Determine the (x, y) coordinate at the center of the cell enclosing the given text.  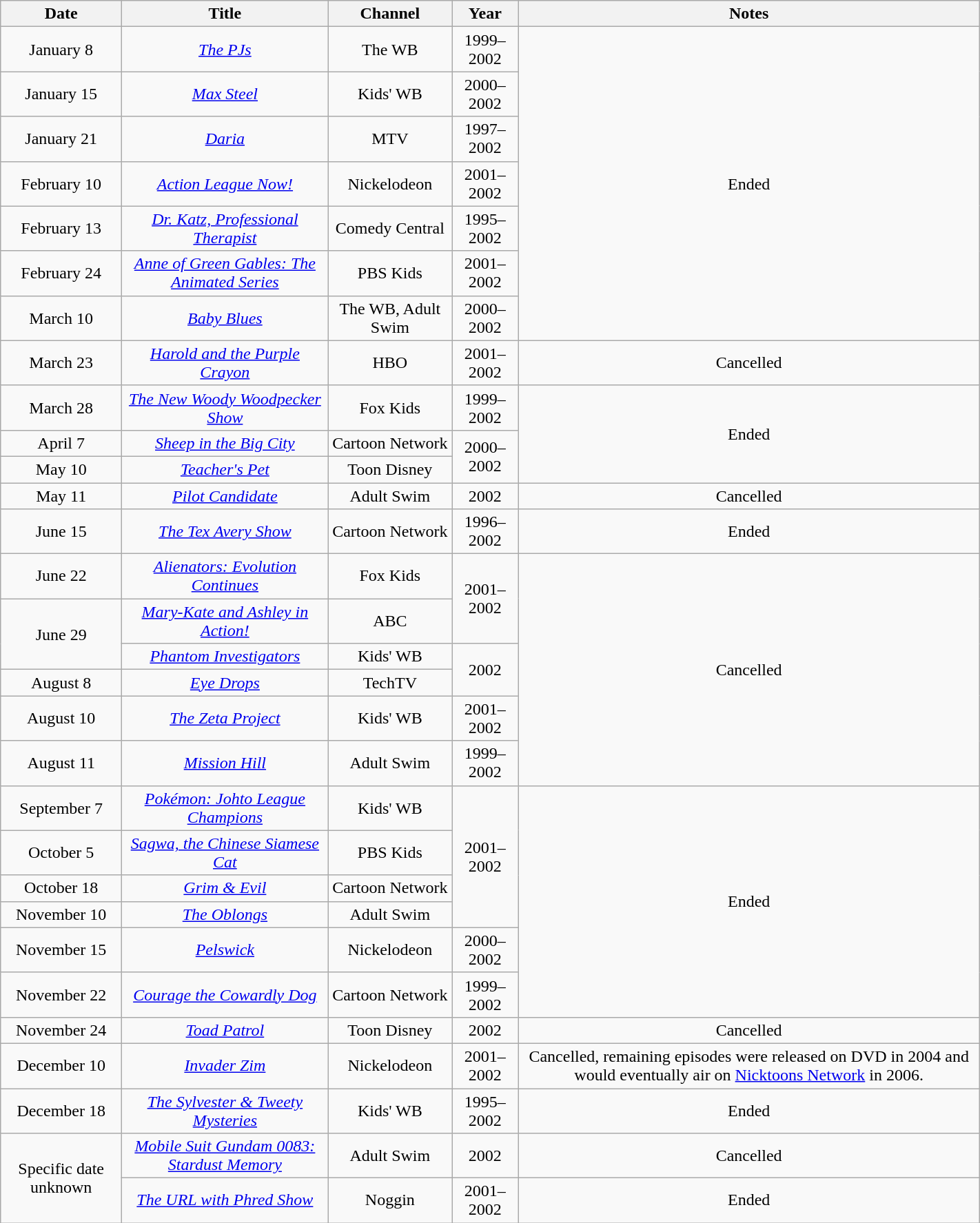
Cancelled, remaining episodes were released on DVD in 2004 and would eventually air on Nicktoons Network in 2006. (748, 1065)
1996–2002 (485, 532)
Channel (390, 14)
The Zeta Project (225, 718)
Toad Patrol (225, 1030)
May 10 (61, 469)
January 15 (61, 94)
The Tex Avery Show (225, 532)
Invader Zim (225, 1065)
October 18 (61, 888)
January 8 (61, 50)
The WB (390, 50)
The Sylvester & Tweety Mysteries (225, 1111)
The WB, Adult Swim (390, 318)
Comedy Central (390, 229)
Alienators: Evolution Continues (225, 576)
The PJs (225, 50)
Pilot Candidate (225, 495)
February 10 (61, 183)
Sagwa, the Chinese Siamese Cat (225, 853)
October 5 (61, 853)
Specific date unknown (61, 1178)
Sheep in the Big City (225, 443)
Grim & Evil (225, 888)
Dr. Katz, Professional Therapist (225, 229)
June 29 (61, 634)
Baby Blues (225, 318)
June 22 (61, 576)
Harold and the Purple Crayon (225, 362)
Year (485, 14)
HBO (390, 362)
The Oblongs (225, 914)
1997–2002 (485, 139)
Mission Hill (225, 763)
November 24 (61, 1030)
Anne of Green Gables: The Animated Series (225, 273)
December 18 (61, 1111)
Noggin (390, 1200)
August 8 (61, 683)
TechTV (390, 683)
December 10 (61, 1065)
Notes (748, 14)
Eye Drops (225, 683)
March 23 (61, 362)
ABC (390, 621)
February 13 (61, 229)
February 24 (61, 273)
Max Steel (225, 94)
April 7 (61, 443)
August 10 (61, 718)
November 10 (61, 914)
Date (61, 14)
March 28 (61, 408)
Mary-Kate and Ashley in Action! (225, 621)
Action League Now! (225, 183)
Mobile Suit Gundam 0083: Stardust Memory (225, 1156)
August 11 (61, 763)
June 15 (61, 532)
May 11 (61, 495)
Pelswick (225, 949)
The URL with Phred Show (225, 1200)
The New Woody Woodpecker Show (225, 408)
January 21 (61, 139)
Pokémon: Johto League Champions (225, 808)
Courage the Cowardly Dog (225, 995)
Daria (225, 139)
MTV (390, 139)
Title (225, 14)
November 22 (61, 995)
November 15 (61, 949)
September 7 (61, 808)
March 10 (61, 318)
Teacher's Pet (225, 469)
Phantom Investigators (225, 657)
